Detect which cell encompasses the target text, then output its [X, Y] center coordinate. 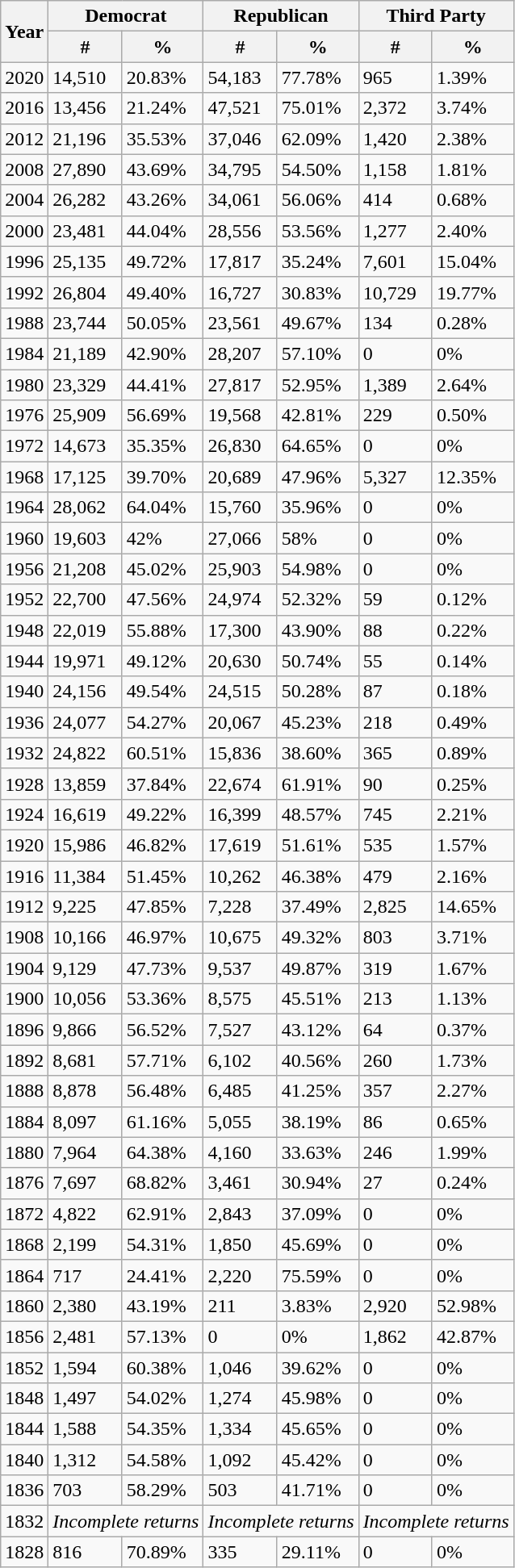
43.90% [318, 630]
50.74% [318, 661]
0.49% [473, 722]
57.71% [163, 1060]
61.16% [163, 1122]
45.65% [318, 1429]
90 [396, 784]
52.98% [473, 1306]
13,456 [86, 108]
19,971 [86, 661]
213 [396, 999]
15,760 [241, 508]
965 [396, 77]
50.28% [318, 692]
47.96% [318, 477]
1944 [24, 661]
1.81% [473, 169]
1,862 [396, 1336]
15,836 [241, 753]
17,619 [241, 845]
37,046 [241, 139]
75.01% [318, 108]
52.32% [318, 600]
86 [396, 1122]
1876 [24, 1183]
24,077 [86, 722]
62.09% [318, 139]
1984 [24, 353]
49.12% [163, 661]
51.61% [318, 845]
0.28% [473, 323]
3.74% [473, 108]
57.13% [163, 1336]
49.32% [318, 938]
365 [396, 753]
45.51% [318, 999]
34,795 [241, 169]
2004 [24, 200]
17,125 [86, 477]
1896 [24, 1030]
10,262 [241, 876]
43.69% [163, 169]
10,729 [396, 292]
35.35% [163, 446]
41.25% [318, 1091]
64 [396, 1030]
1,277 [396, 231]
34,061 [241, 200]
27,817 [241, 385]
24,822 [86, 753]
49.87% [318, 968]
25,903 [241, 569]
57.10% [318, 353]
30.83% [318, 292]
1,850 [241, 1244]
19,568 [241, 416]
35.24% [318, 261]
1980 [24, 385]
9,129 [86, 968]
0.25% [473, 784]
54.50% [318, 169]
23,744 [86, 323]
2.40% [473, 231]
1956 [24, 569]
22,674 [241, 784]
357 [396, 1091]
45.42% [318, 1460]
28,207 [241, 353]
7,697 [86, 1183]
12.35% [473, 477]
19.77% [473, 292]
58.29% [163, 1491]
1,312 [86, 1460]
28,062 [86, 508]
6,485 [241, 1091]
70.89% [163, 1552]
1,158 [396, 169]
1988 [24, 323]
4,160 [241, 1152]
54.02% [163, 1399]
1.99% [473, 1152]
45.69% [318, 1244]
414 [396, 200]
1836 [24, 1491]
2,380 [86, 1306]
35.96% [318, 508]
55.88% [163, 630]
1856 [24, 1336]
23,481 [86, 231]
50.05% [163, 323]
10,675 [241, 938]
1968 [24, 477]
46.97% [163, 938]
1932 [24, 753]
1.57% [473, 845]
1,046 [241, 1368]
1912 [24, 907]
16,399 [241, 814]
22,019 [86, 630]
60.38% [163, 1368]
0.89% [473, 753]
2,825 [396, 907]
8,575 [241, 999]
2,843 [241, 1214]
43.12% [318, 1030]
260 [396, 1060]
44.41% [163, 385]
246 [396, 1152]
56.06% [318, 200]
20.83% [163, 77]
1868 [24, 1244]
0.37% [473, 1030]
0.12% [473, 600]
0.22% [473, 630]
23,561 [241, 323]
39.70% [163, 477]
22,700 [86, 600]
503 [241, 1491]
7,601 [396, 261]
20,630 [241, 661]
0.65% [473, 1122]
26,830 [241, 446]
745 [396, 814]
1844 [24, 1429]
14,673 [86, 446]
49.40% [163, 292]
8,097 [86, 1122]
47.73% [163, 968]
211 [241, 1306]
21.24% [163, 108]
0.68% [473, 200]
717 [86, 1275]
77.78% [318, 77]
1908 [24, 938]
1916 [24, 876]
29.11% [318, 1552]
134 [396, 323]
20,067 [241, 722]
1864 [24, 1275]
39.62% [318, 1368]
47.85% [163, 907]
42.90% [163, 353]
0.14% [473, 661]
43.19% [163, 1306]
40.56% [318, 1060]
54.27% [163, 722]
19,603 [86, 538]
2,199 [86, 1244]
42% [163, 538]
Third Party [436, 16]
10,166 [86, 938]
2.27% [473, 1091]
1852 [24, 1368]
1960 [24, 538]
47.56% [163, 600]
1,334 [241, 1429]
1.13% [473, 999]
1.67% [473, 968]
37.49% [318, 907]
27 [396, 1183]
1936 [24, 722]
319 [396, 968]
1920 [24, 845]
17,817 [241, 261]
703 [86, 1491]
24,156 [86, 692]
1.73% [473, 1060]
1892 [24, 1060]
1924 [24, 814]
0.18% [473, 692]
3,461 [241, 1183]
46.82% [163, 845]
Republican [281, 16]
15,986 [86, 845]
2,920 [396, 1306]
26,282 [86, 200]
25,135 [86, 261]
21,196 [86, 139]
60.51% [163, 753]
816 [86, 1552]
479 [396, 876]
61.91% [318, 784]
0.50% [473, 416]
20,689 [241, 477]
3.71% [473, 938]
54.35% [163, 1429]
41.71% [318, 1491]
3.83% [318, 1306]
1996 [24, 261]
9,866 [86, 1030]
2,481 [86, 1336]
15.04% [473, 261]
38.60% [318, 753]
54.58% [163, 1460]
5,327 [396, 477]
64.65% [318, 446]
75.59% [318, 1275]
68.82% [163, 1183]
2000 [24, 231]
2008 [24, 169]
9,537 [241, 968]
218 [396, 722]
1832 [24, 1521]
0.24% [473, 1183]
49.67% [318, 323]
24,974 [241, 600]
8,681 [86, 1060]
17,300 [241, 630]
1,092 [241, 1460]
56.52% [163, 1030]
37.84% [163, 784]
24,515 [241, 692]
11,384 [86, 876]
1,420 [396, 139]
2.16% [473, 876]
25,909 [86, 416]
7,228 [241, 907]
49.22% [163, 814]
16,727 [241, 292]
2,220 [241, 1275]
1904 [24, 968]
24.41% [163, 1275]
14,510 [86, 77]
1880 [24, 1152]
1888 [24, 1091]
2.38% [473, 139]
54,183 [241, 77]
1840 [24, 1460]
44.04% [163, 231]
1964 [24, 508]
Year [24, 31]
49.72% [163, 261]
1828 [24, 1552]
21,208 [86, 569]
33.63% [318, 1152]
10,056 [86, 999]
45.23% [318, 722]
49.54% [163, 692]
52.95% [318, 385]
64.04% [163, 508]
2012 [24, 139]
1972 [24, 446]
2020 [24, 77]
1848 [24, 1399]
30.94% [318, 1183]
535 [396, 845]
58% [318, 538]
27,066 [241, 538]
56.48% [163, 1091]
1928 [24, 784]
51.45% [163, 876]
1952 [24, 600]
Democrat [126, 16]
9,225 [86, 907]
38.19% [318, 1122]
4,822 [86, 1214]
55 [396, 661]
2016 [24, 108]
54.98% [318, 569]
62.91% [163, 1214]
37.09% [318, 1214]
1884 [24, 1122]
28,556 [241, 231]
54.31% [163, 1244]
6,102 [241, 1060]
88 [396, 630]
1.39% [473, 77]
1976 [24, 416]
8,878 [86, 1091]
1860 [24, 1306]
1,594 [86, 1368]
27,890 [86, 169]
46.38% [318, 876]
21,189 [86, 353]
53.36% [163, 999]
16,619 [86, 814]
47,521 [241, 108]
42.81% [318, 416]
48.57% [318, 814]
23,329 [86, 385]
1948 [24, 630]
7,527 [241, 1030]
53.56% [318, 231]
56.69% [163, 416]
87 [396, 692]
1,588 [86, 1429]
64.38% [163, 1152]
35.53% [163, 139]
229 [396, 416]
5,055 [241, 1122]
2.21% [473, 814]
42.87% [473, 1336]
335 [241, 1552]
1900 [24, 999]
803 [396, 938]
1,497 [86, 1399]
14.65% [473, 907]
13,859 [86, 784]
59 [396, 600]
1,274 [241, 1399]
1940 [24, 692]
7,964 [86, 1152]
2,372 [396, 108]
45.02% [163, 569]
1992 [24, 292]
43.26% [163, 200]
1,389 [396, 385]
26,804 [86, 292]
45.98% [318, 1399]
2.64% [473, 385]
1872 [24, 1214]
